Extract the [x, y] coordinate from the center of the cell holding the provided text.  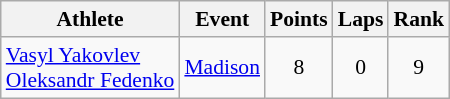
8 [299, 68]
9 [418, 68]
0 [361, 68]
Vasyl YakovlevOleksandr Fedenko [90, 68]
Laps [361, 19]
Event [222, 19]
Madison [222, 68]
Athlete [90, 19]
Points [299, 19]
Rank [418, 19]
